Pinpoint the cell where the given text exists, returning its [x, y] midpoint coordinate. 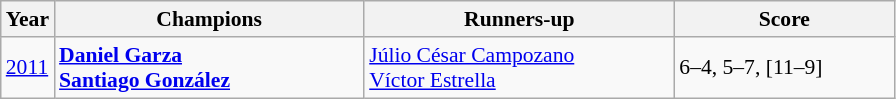
Daniel Garza Santiago González [209, 68]
Score [784, 19]
2011 [28, 68]
Runners-up [519, 19]
6–4, 5–7, [11–9] [784, 68]
Year [28, 19]
Champions [209, 19]
Júlio César Campozano Víctor Estrella [519, 68]
